Return [x, y] of the center of cell containing provided text 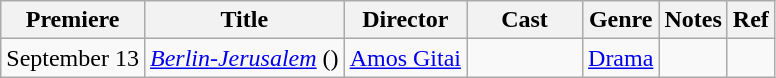
Director [405, 20]
Premiere [73, 20]
Notes [693, 20]
Title [244, 20]
Drama [621, 58]
Cast [524, 20]
Berlin-Jerusalem () [244, 58]
Ref [750, 20]
September 13 [73, 58]
Genre [621, 20]
Amos Gitai [405, 58]
